For the text-containing cell, return its midpoint in (x, y) coordinate format. 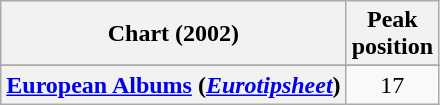
17 (392, 85)
Chart (2002) (174, 34)
Peak position (392, 34)
European Albums (Eurotipsheet) (174, 85)
